Locate the cell with the specified text and output its (x, y) center coordinate. 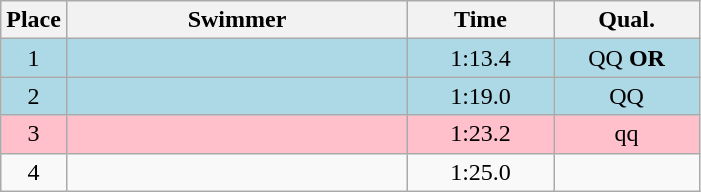
1:23.2 (481, 134)
2 (34, 96)
1:19.0 (481, 96)
4 (34, 172)
1:13.4 (481, 58)
1 (34, 58)
QQ OR (627, 58)
Qual. (627, 20)
QQ (627, 96)
Time (481, 20)
1:25.0 (481, 172)
qq (627, 134)
3 (34, 134)
Swimmer (236, 20)
Place (34, 20)
